Pinpoint the cell where the given text exists, returning its [x, y] midpoint coordinate. 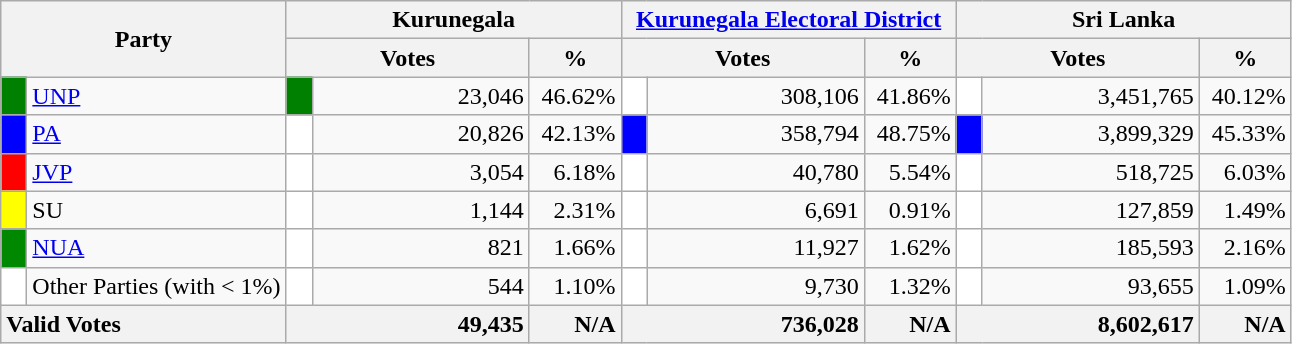
358,794 [756, 134]
6.18% [575, 172]
42.13% [575, 134]
3,054 [420, 172]
PA [156, 134]
JVP [156, 172]
6,691 [756, 210]
1.09% [1245, 286]
821 [420, 248]
Kurunegala [454, 20]
Other Parties (with < 1%) [156, 286]
518,725 [1090, 172]
185,593 [1090, 248]
3,451,765 [1090, 96]
308,106 [756, 96]
1.32% [910, 286]
Valid Votes [144, 324]
46.62% [575, 96]
Kurunegala Electoral District [788, 20]
5.54% [910, 172]
544 [420, 286]
Sri Lanka [1124, 20]
11,927 [756, 248]
SU [156, 210]
0.91% [910, 210]
23,046 [420, 96]
9,730 [756, 286]
1.62% [910, 248]
8,602,617 [1078, 324]
1,144 [420, 210]
2.31% [575, 210]
1.10% [575, 286]
41.86% [910, 96]
40.12% [1245, 96]
45.33% [1245, 134]
1.49% [1245, 210]
20,826 [420, 134]
UNP [156, 96]
NUA [156, 248]
6.03% [1245, 172]
49,435 [408, 324]
1.66% [575, 248]
48.75% [910, 134]
736,028 [742, 324]
3,899,329 [1090, 134]
93,655 [1090, 286]
40,780 [756, 172]
127,859 [1090, 210]
2.16% [1245, 248]
Party [144, 39]
